Scan for the cell matching the given text and deliver its (X, Y) coordinate at center. 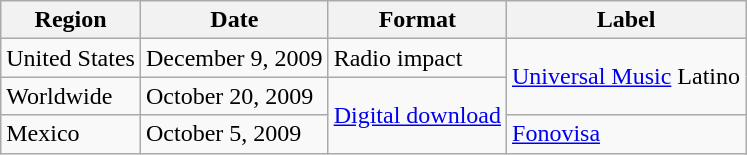
Date (234, 20)
December 9, 2009 (234, 58)
Radio impact (417, 58)
United States (71, 58)
Worldwide (71, 96)
Mexico (71, 134)
Universal Music Latino (626, 77)
October 20, 2009 (234, 96)
Digital download (417, 115)
Format (417, 20)
October 5, 2009 (234, 134)
Label (626, 20)
Region (71, 20)
Fonovisa (626, 134)
